Pinpoint the cell where the given text exists, returning its (x, y) midpoint coordinate. 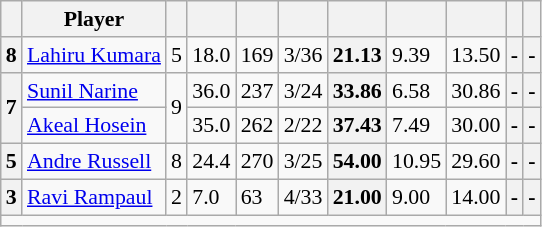
35.0 (211, 125)
262 (258, 125)
3/36 (304, 54)
30.00 (476, 125)
2 (176, 197)
Player (94, 18)
169 (258, 54)
63 (258, 197)
13.50 (476, 54)
7.49 (416, 125)
30.86 (476, 90)
7 (12, 108)
4/33 (304, 197)
Ravi Rampaul (94, 197)
9 (176, 108)
29.60 (476, 161)
10.95 (416, 161)
18.0 (211, 54)
54.00 (358, 161)
33.86 (358, 90)
9.39 (416, 54)
2/22 (304, 125)
21.13 (358, 54)
3 (12, 197)
21.00 (358, 197)
Akeal Hosein (94, 125)
237 (258, 90)
3/25 (304, 161)
7.0 (211, 197)
14.00 (476, 197)
3/24 (304, 90)
6.58 (416, 90)
24.4 (211, 161)
9.00 (416, 197)
Lahiru Kumara (94, 54)
270 (258, 161)
Andre Russell (94, 161)
Sunil Narine (94, 90)
36.0 (211, 90)
37.43 (358, 125)
